From the cell containing the given text, extract its center point as (x, y) coordinate. 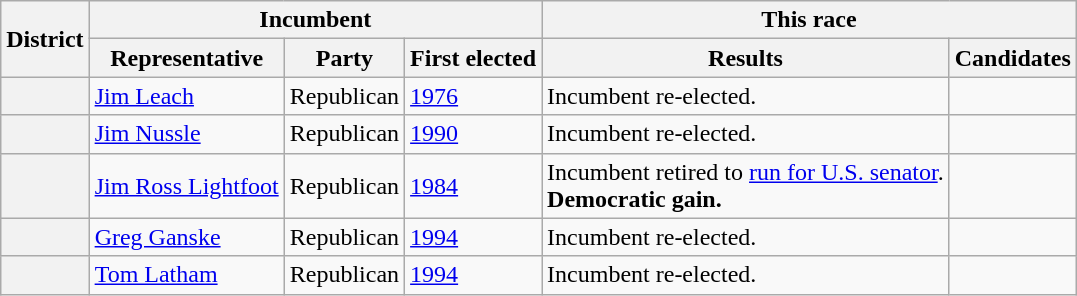
Incumbent retired to run for U.S. senator.Democratic gain. (746, 186)
1990 (474, 134)
This race (810, 20)
District (45, 39)
Jim Ross Lightfoot (186, 186)
Greg Ganske (186, 237)
1976 (474, 96)
Candidates (1012, 58)
First elected (474, 58)
Party (344, 58)
1984 (474, 186)
Results (746, 58)
Tom Latham (186, 275)
Representative (186, 58)
Incumbent (315, 20)
Jim Nussle (186, 134)
Jim Leach (186, 96)
